From the cell containing the given text, extract its center point as [x, y] coordinate. 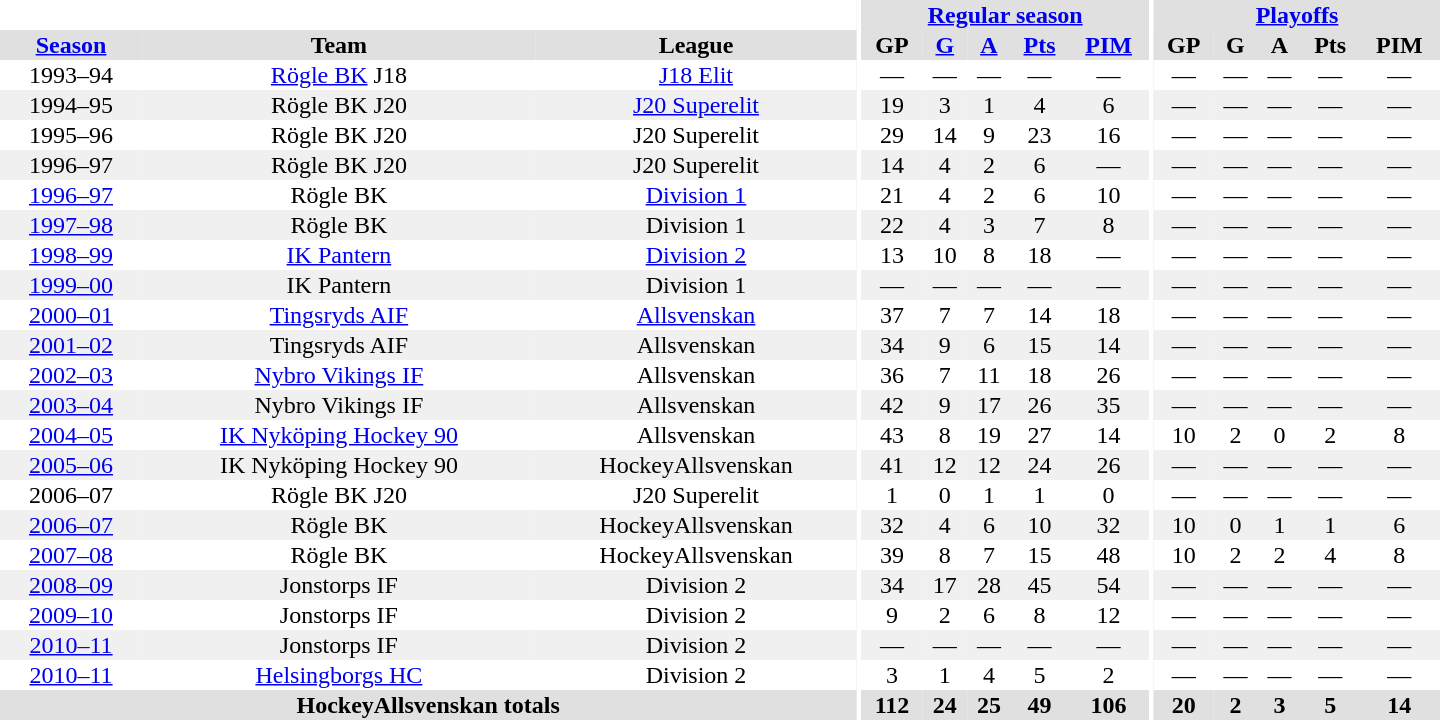
42 [892, 405]
11 [989, 375]
39 [892, 555]
29 [892, 135]
35 [1108, 405]
13 [892, 255]
25 [989, 705]
2007–08 [71, 555]
1994–95 [71, 105]
54 [1108, 585]
112 [892, 705]
Rögle BK J18 [339, 75]
1997–98 [71, 225]
45 [1040, 585]
2001–02 [71, 345]
2000–01 [71, 315]
1999–00 [71, 285]
Season [71, 45]
36 [892, 375]
Playoffs [1297, 15]
Team [339, 45]
Regular season [1005, 15]
22 [892, 225]
2008–09 [71, 585]
27 [1040, 435]
16 [1108, 135]
48 [1108, 555]
20 [1184, 705]
HockeyAllsvenskan totals [428, 705]
2002–03 [71, 375]
28 [989, 585]
2009–10 [71, 615]
1995–96 [71, 135]
2003–04 [71, 405]
2004–05 [71, 435]
23 [1040, 135]
106 [1108, 705]
49 [1040, 705]
League [696, 45]
37 [892, 315]
J18 Elit [696, 75]
1993–94 [71, 75]
1998–99 [71, 255]
43 [892, 435]
2005–06 [71, 465]
Helsingborgs HC [339, 675]
41 [892, 465]
21 [892, 195]
